Identify which cell holds the provided text, then report its (X, Y) central coordinate. 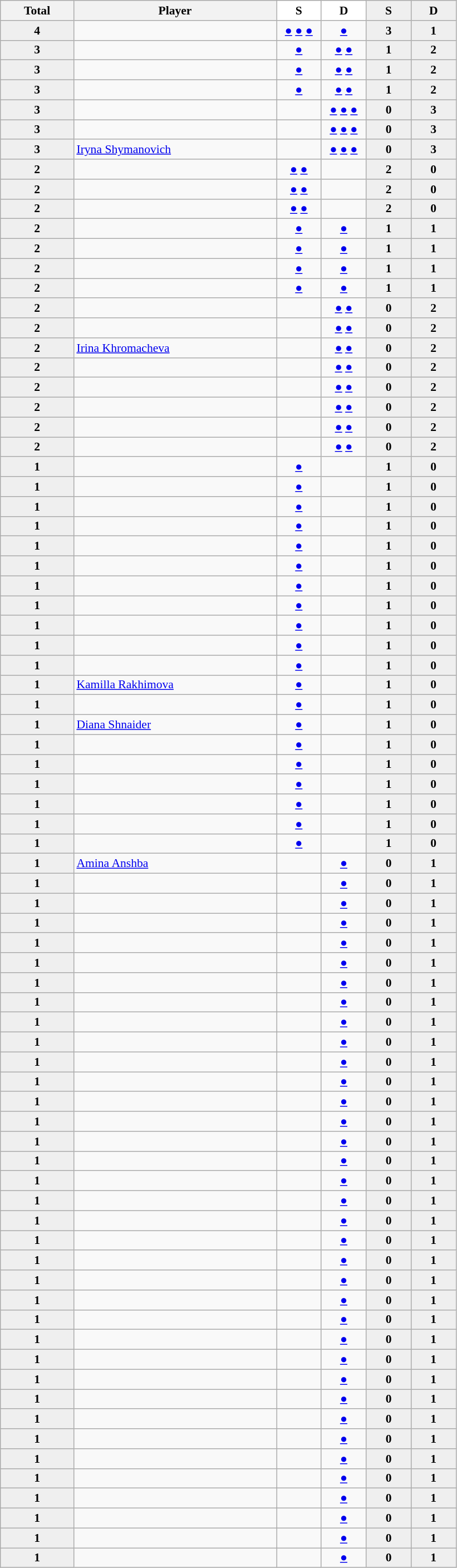
Player (175, 11)
Total (37, 11)
Amina Anshba (175, 864)
Iryna Shymanovich (175, 150)
Kamilla Rakhimova (175, 685)
4 (37, 31)
Diana Shnaider (175, 725)
Irina Khromacheva (175, 348)
